Return (X, Y) of the center of cell containing provided text 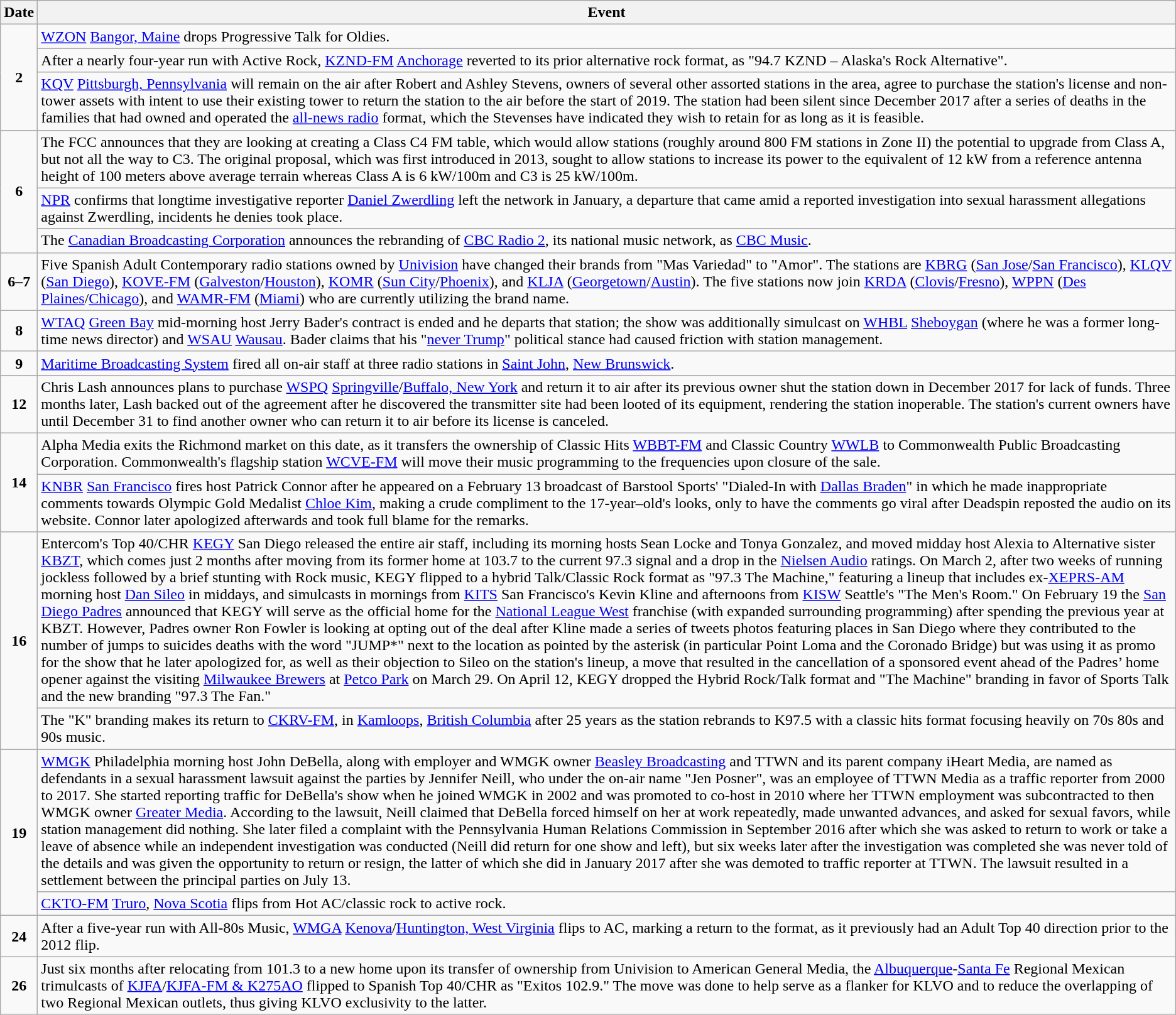
8 (19, 330)
WZON Bangor, Maine drops Progressive Talk for Oldies. (607, 36)
6 (19, 191)
Maritime Broadcasting System fired all on-air staff at three radio stations in Saint John, New Brunswick. (607, 363)
12 (19, 404)
The Canadian Broadcasting Corporation announces the rebranding of CBC Radio 2, its national music network, as CBC Music. (607, 241)
16 (19, 641)
9 (19, 363)
24 (19, 936)
6–7 (19, 281)
2 (19, 77)
14 (19, 482)
CKTO-FM Truro, Nova Scotia flips from Hot AC/classic rock to active rock. (607, 904)
26 (19, 985)
19 (19, 833)
Date (19, 13)
Event (607, 13)
